For the text-containing cell, return its midpoint in (X, Y) coordinate format. 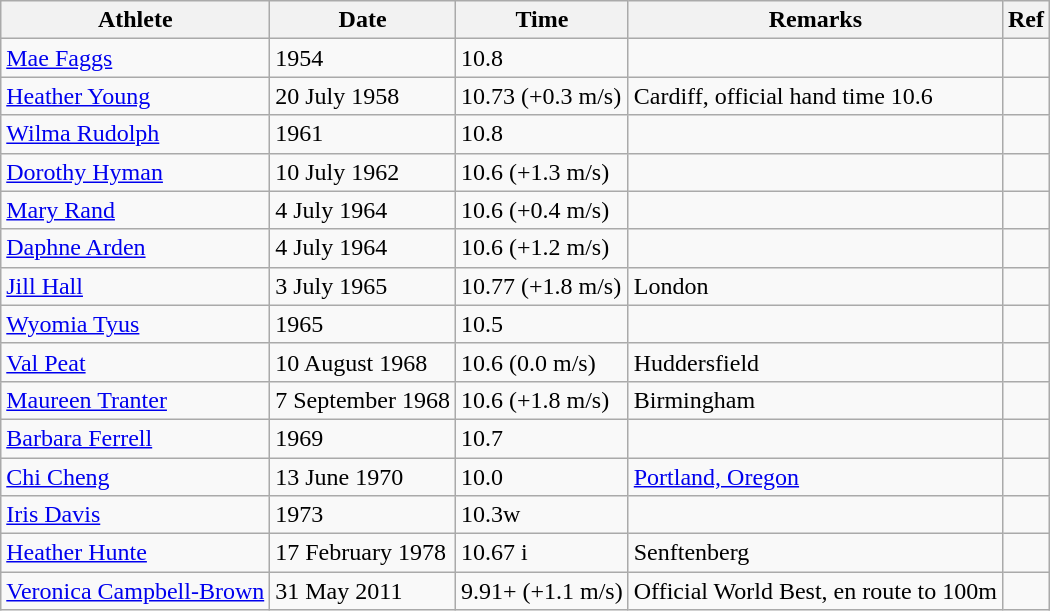
Mae Faggs (136, 58)
10.6 (0.0 m/s) (542, 362)
Athlete (136, 20)
10.67 i (542, 553)
10 August 1968 (363, 362)
10.3w (542, 515)
9.91+ (+1.1 m/s) (542, 591)
31 May 2011 (363, 591)
Iris Davis (136, 515)
3 July 1965 (363, 286)
Chi Cheng (136, 477)
10.7 (542, 438)
Maureen Tranter (136, 400)
Wilma Rudolph (136, 134)
Barbara Ferrell (136, 438)
Time (542, 20)
Remarks (815, 20)
Birmingham (815, 400)
Official World Best, en route to 100m (815, 591)
Portland, Oregon (815, 477)
Heather Hunte (136, 553)
13 June 1970 (363, 477)
1965 (363, 324)
Mary Rand (136, 210)
10.5 (542, 324)
Senftenberg (815, 553)
Date (363, 20)
1961 (363, 134)
London (815, 286)
Veronica Campbell-Brown (136, 591)
Heather Young (136, 96)
1973 (363, 515)
10.6 (+0.4 m/s) (542, 210)
Daphne Arden (136, 248)
20 July 1958 (363, 96)
1969 (363, 438)
10.6 (+1.2 m/s) (542, 248)
Cardiff, official hand time 10.6 (815, 96)
Dorothy Hyman (136, 172)
10.73 (+0.3 m/s) (542, 96)
10.6 (+1.3 m/s) (542, 172)
1954 (363, 58)
Wyomia Tyus (136, 324)
Ref (1026, 20)
10.77 (+1.8 m/s) (542, 286)
10.0 (542, 477)
17 February 1978 (363, 553)
Jill Hall (136, 286)
10 July 1962 (363, 172)
Huddersfield (815, 362)
7 September 1968 (363, 400)
Val Peat (136, 362)
10.6 (+1.8 m/s) (542, 400)
